Extract the [X, Y] coordinate from the center of the cell holding the provided text.  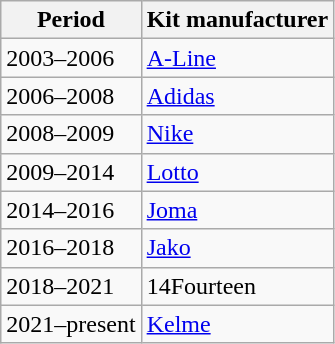
Jako [238, 248]
Period [71, 20]
2016–2018 [71, 248]
2018–2021 [71, 286]
Nike [238, 134]
Adidas [238, 96]
2009–2014 [71, 172]
Joma [238, 210]
Kelme [238, 324]
2008–2009 [71, 134]
Kit manufacturer [238, 20]
2021–present [71, 324]
2014–2016 [71, 210]
2003–2006 [71, 58]
14Fourteen [238, 286]
A-Line [238, 58]
2006–2008 [71, 96]
Lotto [238, 172]
